Scan for the cell matching the given text and deliver its (X, Y) coordinate at center. 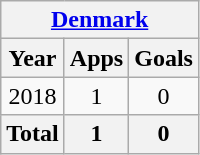
Goals (164, 58)
Apps (96, 58)
2018 (33, 96)
Denmark (100, 20)
Total (33, 134)
Year (33, 58)
